Return the (X, Y) coordinate for the center point of the cell that contains the specified text.  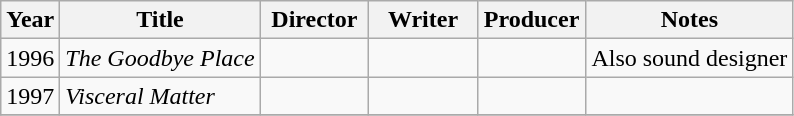
Notes (690, 20)
Writer (424, 20)
Producer (532, 20)
1997 (30, 96)
Title (160, 20)
Visceral Matter (160, 96)
The Goodbye Place (160, 58)
Director (314, 20)
1996 (30, 58)
Also sound designer (690, 58)
Year (30, 20)
